Find where the given text appears and provide that cell's center as (X, Y) coordinate. 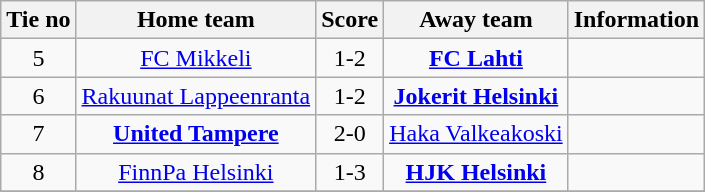
United Tampere (196, 134)
HJK Helsinki (476, 172)
FinnPa Helsinki (196, 172)
5 (38, 58)
Jokerit Helsinki (476, 96)
6 (38, 96)
8 (38, 172)
FC Mikkeli (196, 58)
FC Lahti (476, 58)
7 (38, 134)
Score (350, 20)
Haka Valkeakoski (476, 134)
Rakuunat Lappeenranta (196, 96)
Tie no (38, 20)
Away team (476, 20)
1-3 (350, 172)
Information (636, 20)
Home team (196, 20)
2-0 (350, 134)
